Search for the cell housing the specified text and yield its [X, Y] center coordinate. 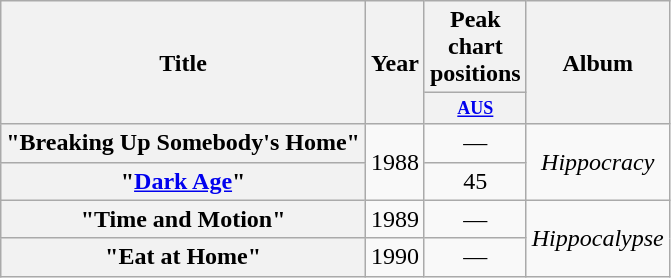
Hippocalypse [598, 238]
1989 [394, 219]
Title [184, 62]
1988 [394, 162]
"Dark Age" [184, 181]
Peak chart positions [475, 47]
"Breaking Up Somebody's Home" [184, 143]
"Time and Motion" [184, 219]
AUS [475, 108]
1990 [394, 257]
45 [475, 181]
Year [394, 62]
Hippocracy [598, 162]
"Eat at Home" [184, 257]
Album [598, 62]
